Extract the [X, Y] coordinate from the center of the cell holding the provided text.  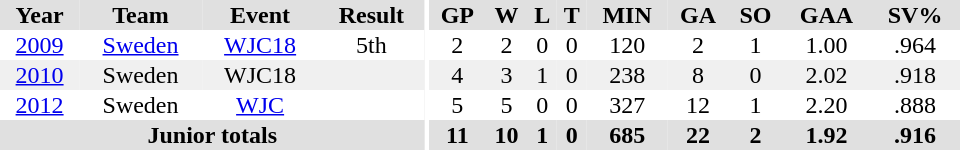
Event [260, 15]
2010 [40, 75]
GAA [827, 15]
.916 [915, 135]
10 [507, 135]
W [507, 15]
T [572, 15]
MIN [626, 15]
327 [626, 105]
GA [698, 15]
Year [40, 15]
Result [371, 15]
8 [698, 75]
SO [755, 15]
.888 [915, 105]
22 [698, 135]
12 [698, 105]
1.92 [827, 135]
2.20 [827, 105]
2012 [40, 105]
4 [457, 75]
1.00 [827, 45]
685 [626, 135]
238 [626, 75]
GP [457, 15]
Team [140, 15]
2.02 [827, 75]
WJC [260, 105]
L [542, 15]
.964 [915, 45]
5th [371, 45]
11 [457, 135]
.918 [915, 75]
Junior totals [212, 135]
3 [507, 75]
SV% [915, 15]
120 [626, 45]
2009 [40, 45]
